Extract the [X, Y] coordinate from the center of the cell holding the provided text.  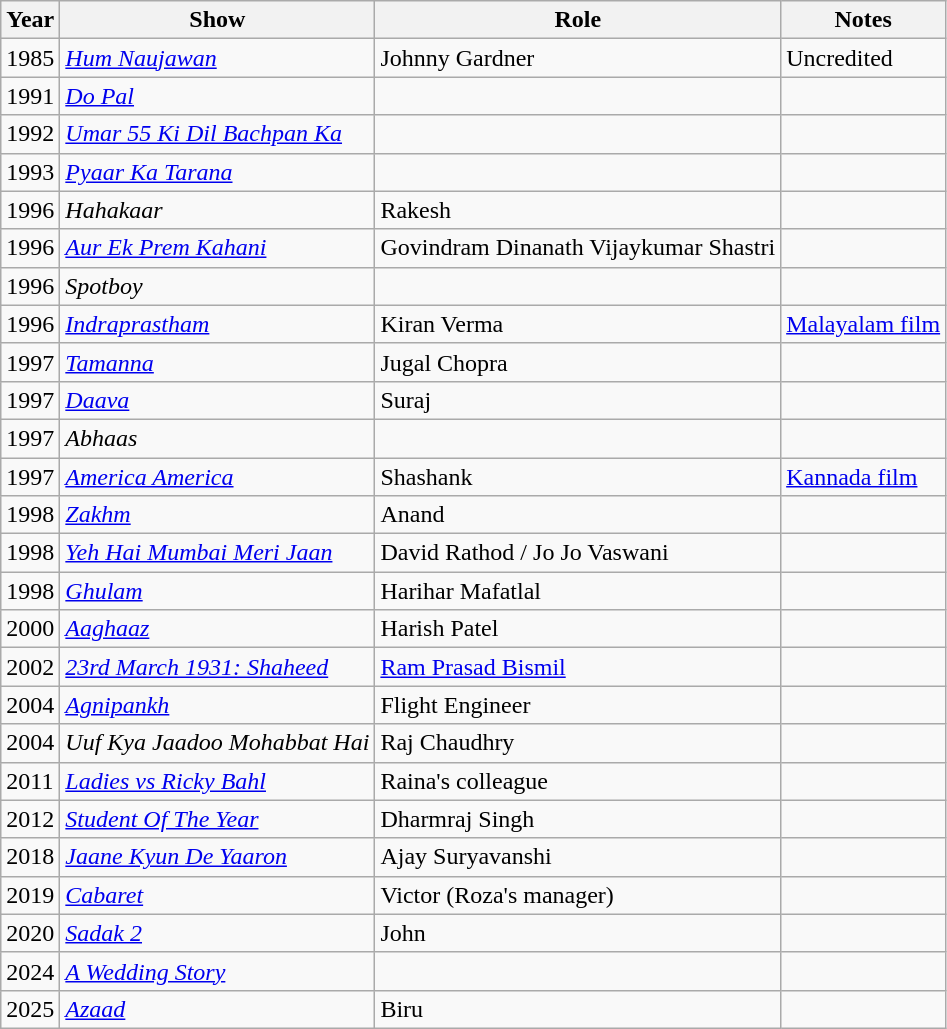
Aaghaaz [218, 629]
A Wedding Story [218, 971]
2018 [30, 857]
Pyaar Ka Tarana [218, 172]
Student Of The Year [218, 819]
Cabaret [218, 895]
Malayalam film [864, 324]
America America [218, 477]
Hum Naujawan [218, 58]
Rakesh [578, 210]
Dharmraj Singh [578, 819]
Govindram Dinanath Vijaykumar Shastri [578, 248]
2020 [30, 933]
Jaane Kyun De Yaaron [218, 857]
Aur Ek Prem Kahani [218, 248]
Anand [578, 515]
Shashank [578, 477]
Uuf Kya Jaadoo Mohabbat Hai [218, 743]
Ladies vs Ricky Bahl [218, 781]
Jugal Chopra [578, 362]
John [578, 933]
Ghulam [218, 591]
Raina's colleague [578, 781]
Kannada film [864, 477]
23rd March 1931: Shaheed [218, 667]
Zakhm [218, 515]
Notes [864, 20]
2024 [30, 971]
Uncredited [864, 58]
1991 [30, 96]
Spotboy [218, 286]
Do Pal [218, 96]
1992 [30, 134]
Raj Chaudhry [578, 743]
Umar 55 Ki Dil Bachpan Ka [218, 134]
1993 [30, 172]
Harish Patel [578, 629]
1985 [30, 58]
Abhaas [218, 438]
Agnipankh [218, 705]
Suraj [578, 400]
Johnny Gardner [578, 58]
2012 [30, 819]
Kiran Verma [578, 324]
Role [578, 20]
2019 [30, 895]
Indraprastham [218, 324]
2025 [30, 1009]
Hahakaar [218, 210]
Flight Engineer [578, 705]
Yeh Hai Mumbai Meri Jaan [218, 553]
Biru [578, 1009]
Victor (Roza's manager) [578, 895]
2000 [30, 629]
Tamanna [218, 362]
Azaad [218, 1009]
Ram Prasad Bismil [578, 667]
Year [30, 20]
Sadak 2 [218, 933]
David Rathod / Jo Jo Vaswani [578, 553]
2002 [30, 667]
Show [218, 20]
Ajay Suryavanshi [578, 857]
Daava [218, 400]
Harihar Mafatlal [578, 591]
2011 [30, 781]
